Return the [X, Y] coordinate for the center point of the cell that contains the specified text.  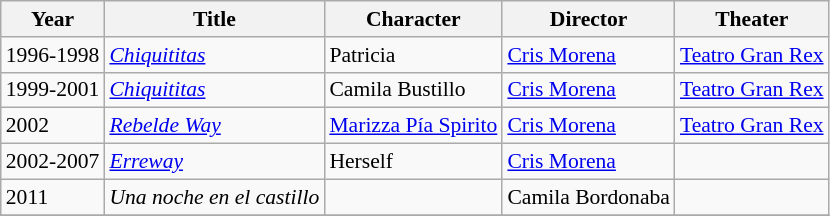
Herself [413, 162]
Director [588, 19]
Theater [752, 19]
1999-2001 [53, 90]
Una noche en el castillo [214, 197]
Character [413, 19]
Year [53, 19]
Camila Bordonaba [588, 197]
Erreway [214, 162]
Marizza Pía Spirito [413, 126]
Patricia [413, 55]
2011 [53, 197]
Rebelde Way [214, 126]
Camila Bustillo [413, 90]
1996-1998 [53, 55]
Title [214, 19]
2002-2007 [53, 162]
2002 [53, 126]
